Capture the cell that displays the provided text and extract its [x, y] central coordinate. 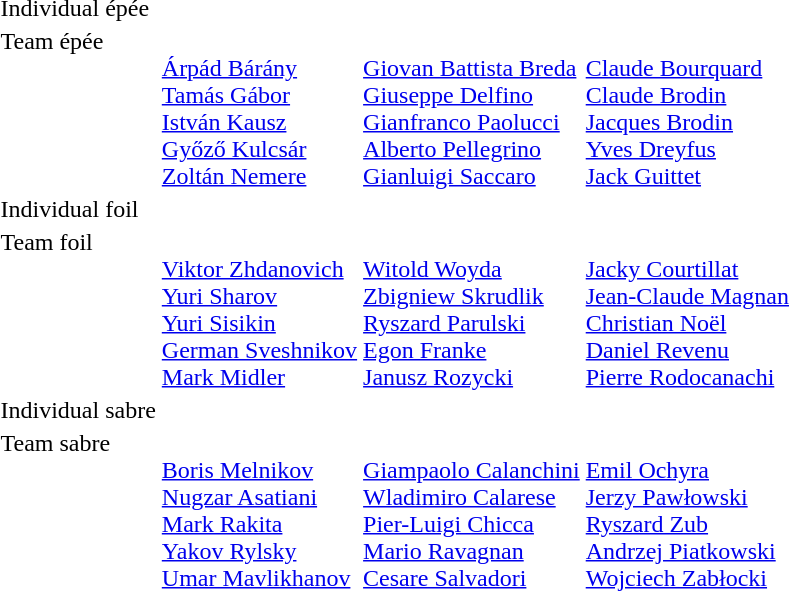
Witold WoydaZbigniew SkrudlikRyszard ParulskiEgon FrankeJanusz Rozycki [472, 310]
Giovan Battista BredaGiuseppe DelfinoGianfranco PaolucciAlberto PellegrinoGianluigi Saccaro [472, 108]
Árpád BárányTamás GáborIstván KauszGyőző KulcsárZoltán Nemere [259, 108]
Viktor ZhdanovichYuri SharovYuri SisikinGerman SveshnikovMark Midler [259, 310]
